Provide the [x, y] coordinate of the cell's center where the given text is located.  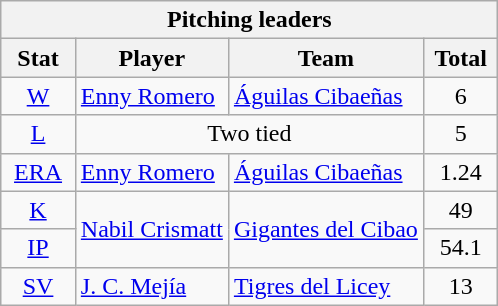
49 [460, 210]
1.24 [460, 172]
K [38, 210]
Pitching leaders [250, 20]
Two tied [249, 134]
5 [460, 134]
Team [326, 58]
54.1 [460, 248]
L [38, 134]
ERA [38, 172]
IP [38, 248]
J. C. Mejía [152, 286]
13 [460, 286]
SV [38, 286]
Tigres del Licey [326, 286]
6 [460, 96]
Nabil Crismatt [152, 229]
Stat [38, 58]
Player [152, 58]
Total [460, 58]
W [38, 96]
Gigantes del Cibao [326, 229]
